Identify which cell holds the provided text, then report its (x, y) central coordinate. 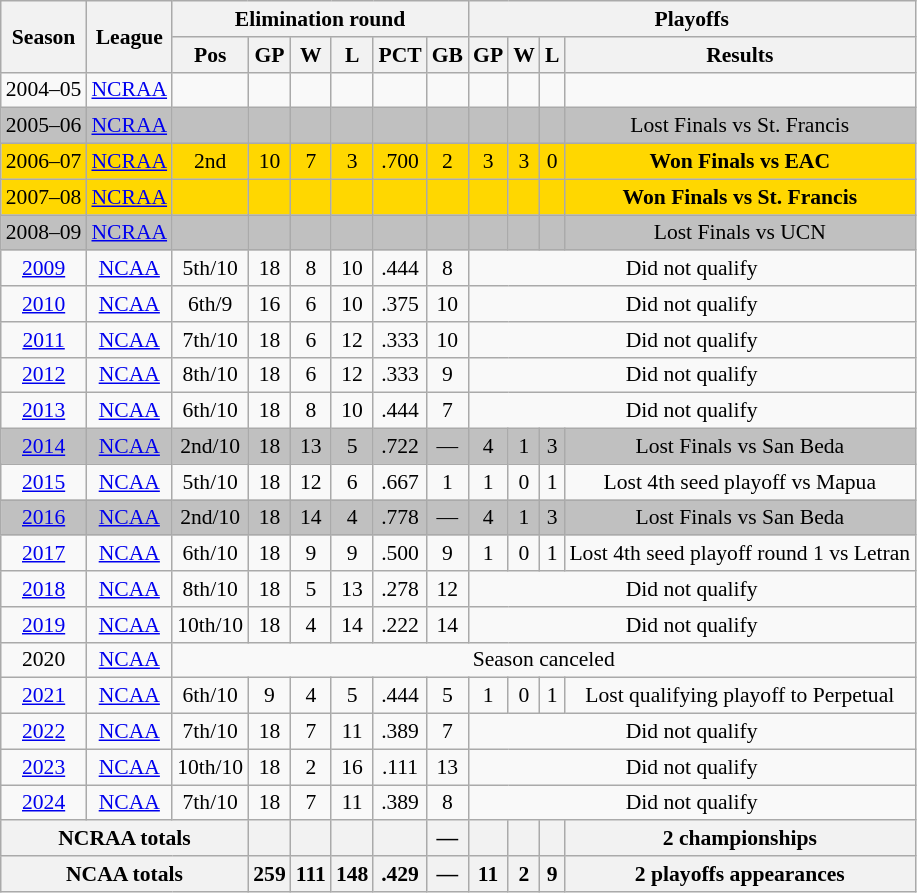
NCAA totals (124, 874)
2nd (210, 162)
Results (740, 55)
Season (44, 36)
Season canceled (544, 660)
.722 (400, 447)
6th/9 (210, 304)
PCT (400, 55)
.278 (400, 589)
Lost 4th seed playoff round 1 vs Letran (740, 554)
Lost 4th seed playoff vs Mapua (740, 482)
2010 (44, 304)
2004–05 (44, 90)
2022 (44, 732)
2016 (44, 518)
2006–07 (44, 162)
2014 (44, 447)
2005–06 (44, 126)
2012 (44, 375)
111 (311, 874)
148 (352, 874)
2019 (44, 625)
Won Finals vs EAC (740, 162)
2013 (44, 411)
2 championships (740, 839)
2017 (44, 554)
259 (270, 874)
League (129, 36)
Pos (210, 55)
2008–09 (44, 233)
.111 (400, 767)
2018 (44, 589)
NCRAA totals (124, 839)
.222 (400, 625)
2007–08 (44, 197)
Lost Finals vs St. Francis (740, 126)
2021 (44, 696)
.500 (400, 554)
2009 (44, 269)
.667 (400, 482)
GB (448, 55)
Lost qualifying playoff to Perpetual (740, 696)
2023 (44, 767)
.700 (400, 162)
.429 (400, 874)
2020 (44, 660)
.778 (400, 518)
Playoffs (692, 19)
Elimination round (320, 19)
.375 (400, 304)
2011 (44, 340)
Won Finals vs St. Francis (740, 197)
Lost Finals vs UCN (740, 233)
2015 (44, 482)
2 playoffs appearances (740, 874)
2024 (44, 803)
